From the cell containing the given text, extract its center point as [x, y] coordinate. 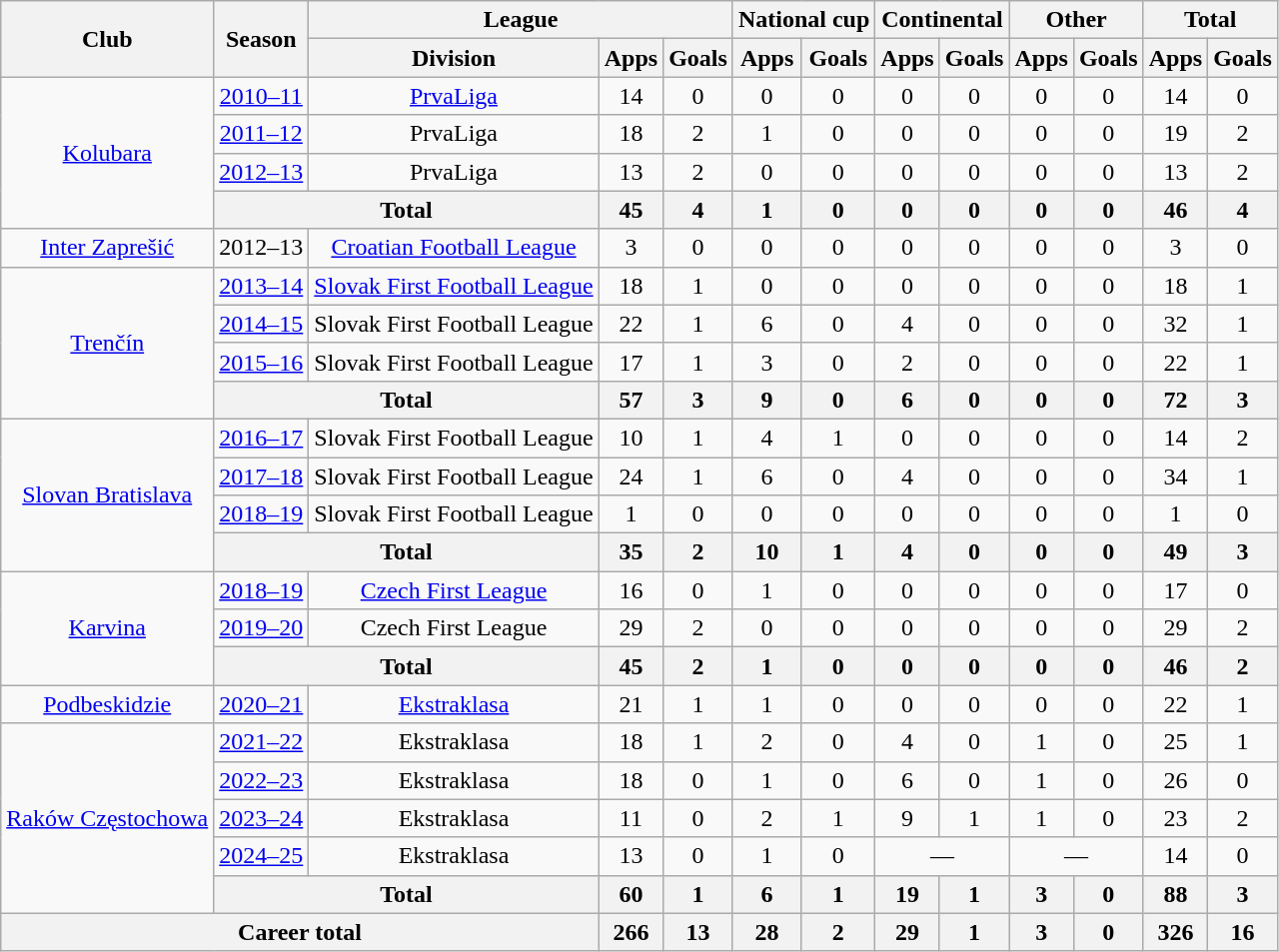
Slovan Bratislava [108, 494]
2022–23 [262, 780]
Career total [300, 932]
2016–17 [262, 438]
25 [1175, 742]
11 [631, 818]
2015–16 [262, 362]
72 [1175, 400]
2023–24 [262, 818]
32 [1175, 324]
26 [1175, 780]
Other [1076, 20]
Croatian Football League [454, 248]
Kolubara [108, 153]
2017–18 [262, 476]
Raków Częstochowa [108, 818]
Karvina [108, 628]
2010–11 [262, 96]
57 [631, 400]
2020–21 [262, 704]
35 [631, 552]
League [522, 20]
49 [1175, 552]
2011–12 [262, 134]
21 [631, 704]
2021–22 [262, 742]
Season [262, 39]
National cup [803, 20]
28 [766, 932]
Podbeskidzie [108, 704]
326 [1175, 932]
23 [1175, 818]
2019–20 [262, 628]
Inter Zaprešić [108, 248]
266 [631, 932]
34 [1175, 476]
Division [454, 58]
Club [108, 39]
24 [631, 476]
Continental [942, 20]
2014–15 [262, 324]
2024–25 [262, 856]
60 [631, 894]
Trenčín [108, 343]
88 [1175, 894]
2013–14 [262, 286]
